Provide the [X, Y] coordinate of the cell's center where the given text is located.  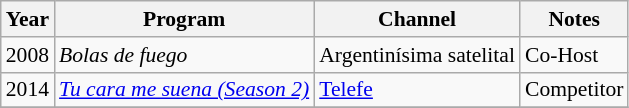
Telefe [417, 90]
Bolas de fuego [184, 55]
Notes [574, 19]
Channel [417, 19]
Tu cara me suena (Season 2) [184, 90]
Year [28, 19]
Argentinísima satelital [417, 55]
Program [184, 19]
Co-Host [574, 55]
2014 [28, 90]
2008 [28, 55]
Competitor [574, 90]
